Find where the given text appears and provide that cell's center as (X, Y) coordinate. 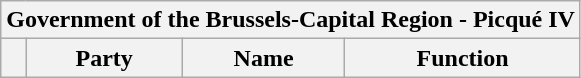
Party (104, 58)
Name (263, 58)
Government of the Brussels-Capital Region - Picqué IV (291, 20)
Function (463, 58)
